Determine the (X, Y) coordinate at the center of the cell enclosing the given text.  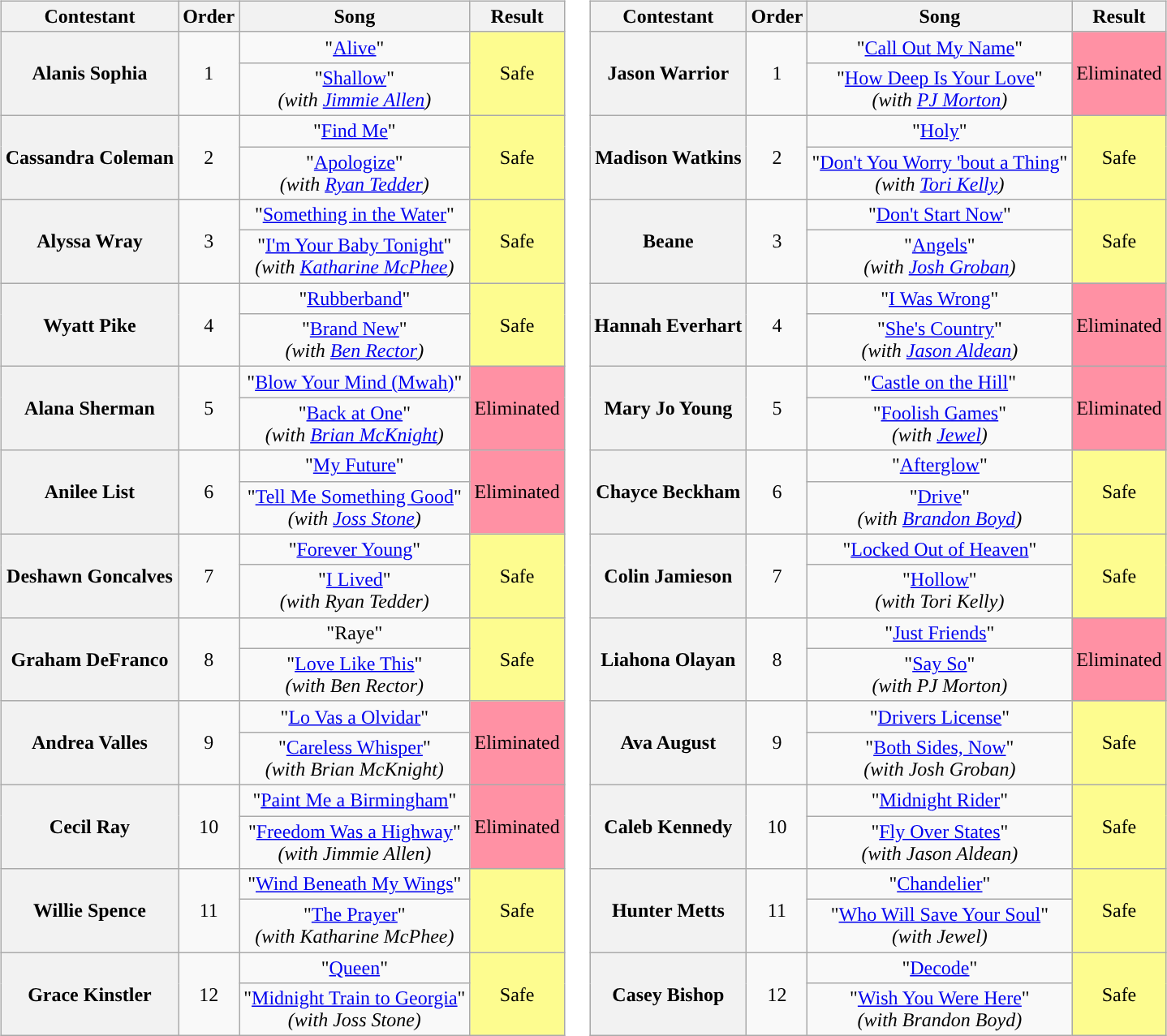
Hannah Everhart (669, 325)
Chayce Beckham (669, 492)
"Chandelier" (940, 884)
"Locked Out of Heaven" (940, 549)
"Shallow"(with Jimmie Allen) (355, 89)
Beane (669, 242)
"Rubberband" (355, 299)
Andrea Valles (89, 743)
Liahona Olayan (669, 659)
"Fly Over States"(with Jason Aldean) (940, 842)
"Just Friends" (940, 633)
Jason Warrior (669, 73)
"Don't You Worry 'bout a Thing"(with Tori Kelly) (940, 172)
"Call Out My Name" (940, 47)
"Decode" (940, 968)
"Forever Young" (355, 549)
"Queen" (355, 968)
"Wish You Were Here"(with Brandon Boyd) (940, 1009)
"Say So"(with PJ Morton) (940, 675)
"Don't Start Now" (940, 215)
Colin Jamieson (669, 576)
Wyatt Pike (89, 325)
Alyssa Wray (89, 242)
"Foolish Games"(with Jewel) (940, 423)
"The Prayer"(with Katharine McPhee) (355, 926)
"Paint Me a Birmingham" (355, 800)
"Wind Beneath My Wings" (355, 884)
Deshawn Goncalves (89, 576)
"Drive"(with Brandon Boyd) (940, 508)
"Careless Whisper"(with Brian McKnight) (355, 758)
"Alive" (355, 47)
"Back at One"(with Brian McKnight) (355, 423)
"Drivers License" (940, 716)
"Castle on the Hill" (940, 382)
Alana Sherman (89, 409)
"Hollow"(with Tori Kelly) (940, 591)
"Something in the Water" (355, 215)
"Midnight Rider" (940, 800)
"Tell Me Something Good"(with Joss Stone) (355, 508)
"Holy" (940, 131)
Anilee List (89, 492)
"My Future" (355, 466)
"I Lived"(with Ryan Tedder) (355, 591)
Cecil Ray (89, 826)
"Love Like This"(with Ben Rector) (355, 675)
Willie Spence (89, 910)
Casey Bishop (669, 995)
"She's Country"(with Jason Aldean) (940, 341)
"Apologize"(with Ryan Tedder) (355, 172)
Mary Jo Young (669, 409)
Madison Watkins (669, 157)
"Find Me" (355, 131)
"Brand New"(with Ben Rector) (355, 341)
"Raye" (355, 633)
Cassandra Coleman (89, 157)
"I Was Wrong" (940, 299)
"Angels"(with Josh Groban) (940, 256)
Caleb Kennedy (669, 826)
Alanis Sophia (89, 73)
"Lo Vas a Olvidar" (355, 716)
"Blow Your Mind (Mwah)" (355, 382)
"How Deep Is Your Love"(with PJ Morton) (940, 89)
Grace Kinstler (89, 995)
"Midnight Train to Georgia"(with Joss Stone) (355, 1009)
Graham DeFranco (89, 659)
"Freedom Was a Highway"(with Jimmie Allen) (355, 842)
Ava August (669, 743)
Hunter Metts (669, 910)
"Who Will Save Your Soul"(with Jewel) (940, 926)
"Both Sides, Now"(with Josh Groban) (940, 758)
"I'm Your Baby Tonight"(with Katharine McPhee) (355, 256)
"Afterglow" (940, 466)
